Provide the [X, Y] coordinate of the cell's center where the given text is located.  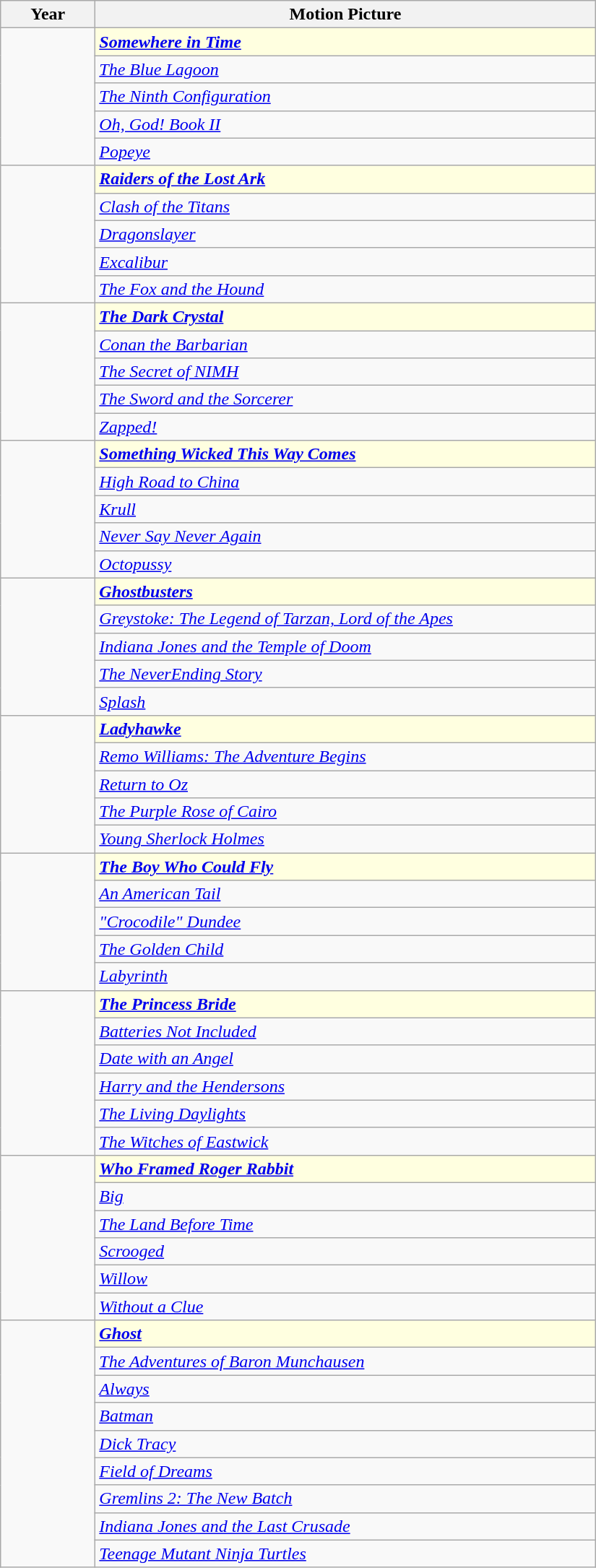
Who Framed Roger Rabbit [345, 1169]
High Road to China [345, 482]
Zapped! [345, 427]
Gremlins 2: The New Batch [345, 1499]
The NeverEnding Story [345, 674]
Willow [345, 1279]
Greystoke: The Legend of Tarzan, Lord of the Apes [345, 619]
Scrooged [345, 1252]
Dragonslayer [345, 234]
Krull [345, 509]
Batman [345, 1416]
The Living Daylights [345, 1114]
Dick Tracy [345, 1444]
The Boy Who Could Fly [345, 867]
Young Sherlock Holmes [345, 839]
Somewhere in Time [345, 42]
Labyrinth [345, 976]
Harry and the Hendersons [345, 1086]
Field of Dreams [345, 1471]
Ladyhawke [345, 729]
Indiana Jones and the Temple of Doom [345, 646]
Motion Picture [345, 14]
The Blue Lagoon [345, 69]
The Sword and the Sorcerer [345, 399]
Without a Clue [345, 1307]
Ghostbusters [345, 592]
Big [345, 1196]
Something Wicked This Way Comes [345, 454]
Teenage Mutant Ninja Turtles [345, 1554]
Indiana Jones and the Last Crusade [345, 1526]
The Secret of NIMH [345, 372]
The Witches of Eastwick [345, 1141]
The Dark Crystal [345, 316]
Ghost [345, 1334]
Always [345, 1389]
Date with an Angel [345, 1059]
Clash of the Titans [345, 207]
Oh, God! Book II [345, 124]
Never Say Never Again [345, 537]
Raiders of the Lost Ark [345, 179]
The Purple Rose of Cairo [345, 812]
The Ninth Configuration [345, 97]
The Fox and the Hound [345, 289]
The Princess Bride [345, 1004]
Batteries Not Included [345, 1031]
"Crocodile" Dundee [345, 922]
Popeye [345, 152]
The Adventures of Baron Munchausen [345, 1361]
Conan the Barbarian [345, 345]
Splash [345, 701]
Remo Williams: The Adventure Begins [345, 756]
Octopussy [345, 564]
Return to Oz [345, 784]
Excalibur [345, 261]
The Land Before Time [345, 1224]
An American Tail [345, 894]
Year [48, 14]
The Golden Child [345, 949]
